For the text-containing cell, return its midpoint in (x, y) coordinate format. 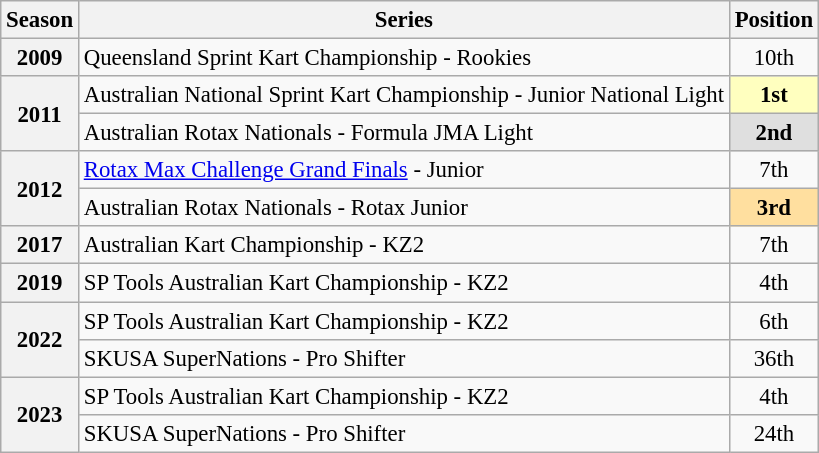
Season (40, 20)
Series (404, 20)
1st (774, 95)
Australian Rotax Nationals - Rotax Junior (404, 208)
2019 (40, 283)
Australian Kart Championship - KZ2 (404, 245)
24th (774, 433)
2011 (40, 114)
2017 (40, 245)
2012 (40, 188)
2023 (40, 414)
2009 (40, 58)
2022 (40, 340)
Australian Rotax Nationals - Formula JMA Light (404, 133)
Rotax Max Challenge Grand Finals - Junior (404, 170)
3rd (774, 208)
2nd (774, 133)
Australian National Sprint Kart Championship - Junior National Light (404, 95)
6th (774, 321)
Queensland Sprint Kart Championship - Rookies (404, 58)
10th (774, 58)
Position (774, 20)
36th (774, 358)
